Detect which cell encompasses the target text, then output its [x, y] center coordinate. 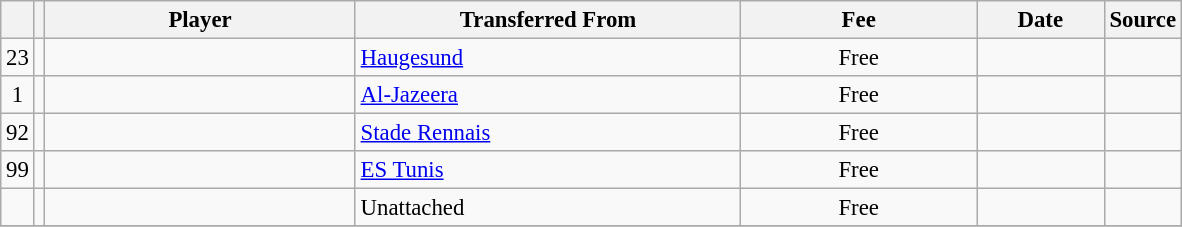
99 [18, 170]
Stade Rennais [548, 133]
Unattached [548, 208]
Haugesund [548, 58]
Transferred From [548, 20]
23 [18, 58]
Player [200, 20]
Al-Jazeera [548, 95]
92 [18, 133]
Source [1142, 20]
ES Tunis [548, 170]
Fee [859, 20]
1 [18, 95]
Date [1040, 20]
